Identify which cell holds the provided text, then report its [X, Y] central coordinate. 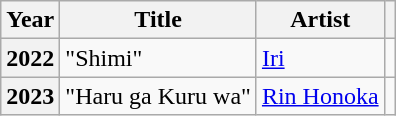
Title [158, 20]
Artist [320, 20]
Iri [320, 58]
Year [30, 20]
Rin Honoka [320, 96]
2022 [30, 58]
"Shimi" [158, 58]
2023 [30, 96]
"Haru ga Kuru wa" [158, 96]
